Extract the (x, y) coordinate from the center of the cell holding the provided text.  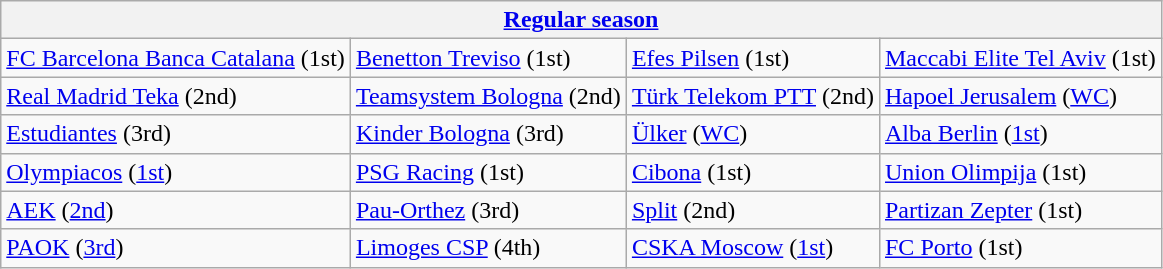
Teamsystem Bologna (2nd) (488, 96)
Limoges CSP (4th) (488, 248)
Partizan Zepter (1st) (1020, 210)
Regular season (582, 20)
Hapoel Jerusalem (WC) (1020, 96)
CSKA Moscow (1st) (752, 248)
AEK (2nd) (176, 210)
Efes Pilsen (1st) (752, 58)
PSG Racing (1st) (488, 172)
Split (2nd) (752, 210)
Benetton Treviso (1st) (488, 58)
Union Olimpija (1st) (1020, 172)
Real Madrid Teka (2nd) (176, 96)
FC Barcelona Banca Catalana (1st) (176, 58)
Cibona (1st) (752, 172)
Olympiacos (1st) (176, 172)
PAOK (3rd) (176, 248)
FC Porto (1st) (1020, 248)
Pau-Orthez (3rd) (488, 210)
Estudiantes (3rd) (176, 134)
Alba Berlin (1st) (1020, 134)
Ülker (WC) (752, 134)
Maccabi Elite Tel Aviv (1st) (1020, 58)
Türk Telekom PTT (2nd) (752, 96)
Kinder Bologna (3rd) (488, 134)
